Provide the [x, y] coordinate of the cell's center where the given text is located.  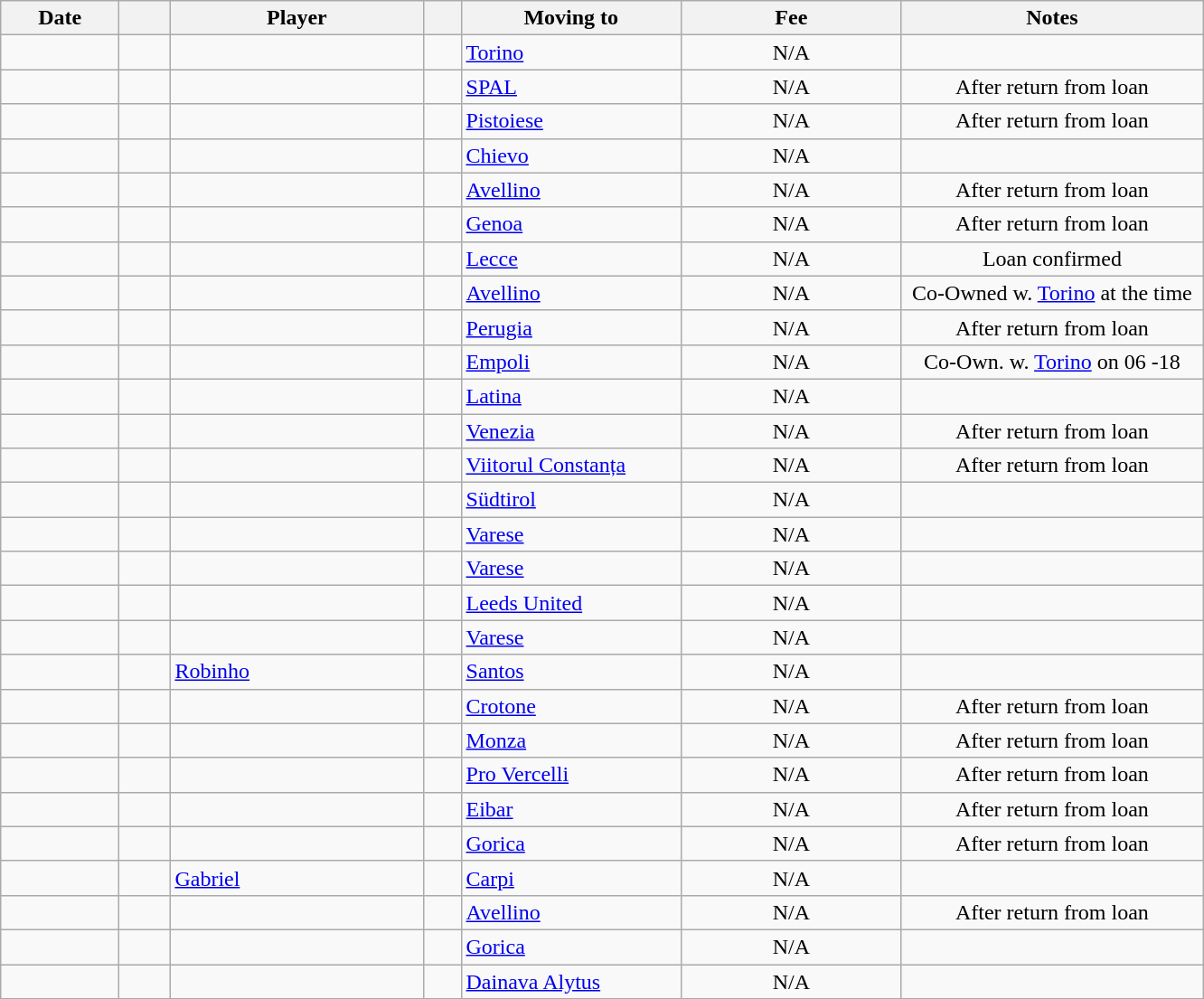
Venezia [571, 431]
Pro Vercelli [571, 775]
Empoli [571, 362]
Pistoiese [571, 121]
Eibar [571, 809]
Robinho [296, 672]
Viitorul Constanța [571, 466]
Leeds United [571, 603]
Notes [1052, 18]
Lecce [571, 259]
Loan confirmed [1052, 259]
Latina [571, 396]
Perugia [571, 327]
Co-Owned w. Torino at the time [1052, 293]
Player [296, 18]
Dainava Alytus [571, 981]
Santos [571, 672]
Moving to [571, 18]
Torino [571, 52]
Crotone [571, 706]
Südtirol [571, 500]
Co-Own. w. Torino on 06 -18 [1052, 362]
Carpi [571, 878]
Chievo [571, 156]
Gabriel [296, 878]
SPAL [571, 87]
Genoa [571, 224]
Monza [571, 740]
Date [60, 18]
Fee [792, 18]
